Find where the given text appears and provide that cell's center as [X, Y] coordinate. 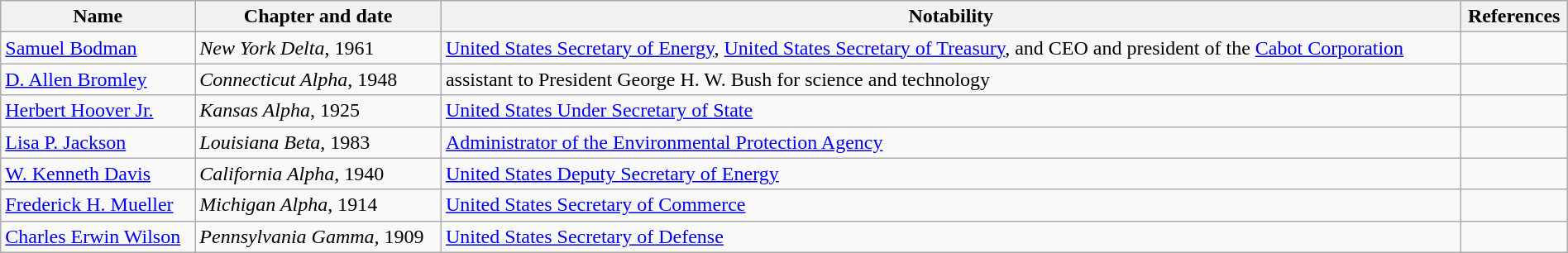
Herbert Hoover Jr. [98, 111]
United States Deputy Secretary of Energy [951, 174]
California Alpha, 1940 [318, 174]
Pennsylvania Gamma, 1909 [318, 236]
United States Secretary of Defense [951, 236]
Charles Erwin Wilson [98, 236]
Notability [951, 17]
Samuel Bodman [98, 48]
References [1513, 17]
Connecticut Alpha, 1948 [318, 79]
W. Kenneth Davis [98, 174]
D. Allen Bromley [98, 79]
Kansas Alpha, 1925 [318, 111]
Michigan Alpha, 1914 [318, 205]
Chapter and date [318, 17]
assistant to President George H. W. Bush for science and technology [951, 79]
United States Secretary of Energy, United States Secretary of Treasury, and CEO and president of the Cabot Corporation [951, 48]
Louisiana Beta, 1983 [318, 142]
Name [98, 17]
Frederick H. Mueller [98, 205]
United States Secretary of Commerce [951, 205]
United States Under Secretary of State [951, 111]
Administrator of the Environmental Protection Agency [951, 142]
Lisa P. Jackson [98, 142]
New York Delta, 1961 [318, 48]
